Scan for the cell matching the given text and deliver its [X, Y] coordinate at center. 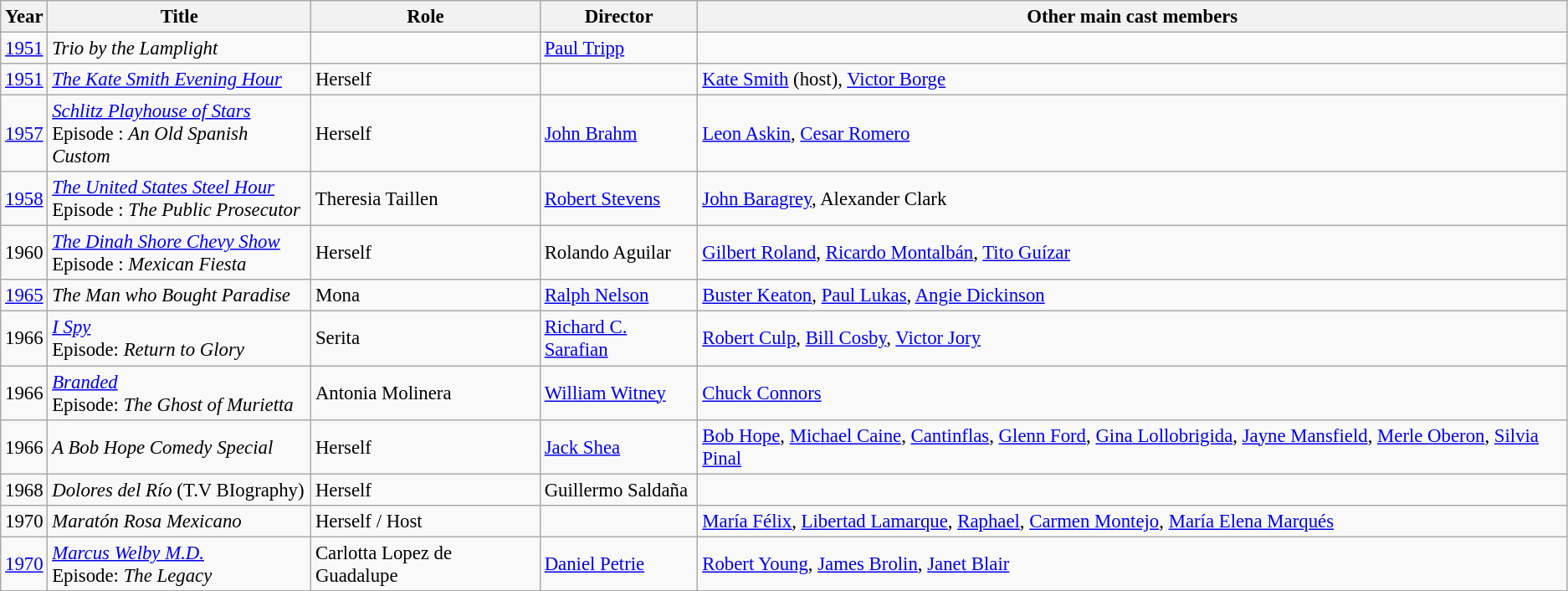
Kate Smith (host), Victor Borge [1132, 80]
Maratón Rosa Mexicano [179, 521]
Dolores del Río (T.V BIography) [179, 490]
Other main cast members [1132, 17]
1958 [24, 199]
Year [24, 17]
1957 [24, 134]
Robert Stevens [619, 199]
Antonia Molinera [426, 393]
Bob Hope, Michael Caine, Cantinflas, Glenn Ford, Gina Lollobrigida, Jayne Mansfield, Merle Oberon, Silvia Pinal [1132, 447]
Carlotta Lopez de Guadalupe [426, 564]
The Man who Bought Paradise [179, 295]
Title [179, 17]
Role [426, 17]
Serita [426, 338]
Robert Young, James Brolin, Janet Blair [1132, 564]
William Witney [619, 393]
Richard C. Sarafian [619, 338]
María Félix, Libertad Lamarque, Raphael, Carmen Montejo, María Elena Marqués [1132, 521]
Jack Shea [619, 447]
Director [619, 17]
Daniel Petrie [619, 564]
Robert Culp, Bill Cosby, Victor Jory [1132, 338]
I Spy Episode: Return to Glory [179, 338]
John Brahm [619, 134]
The Kate Smith Evening Hour [179, 80]
Paul Tripp [619, 49]
Gilbert Roland, Ricardo Montalbán, Tito Guízar [1132, 253]
Guillermo Saldaña [619, 490]
Mona [426, 295]
Buster Keaton, Paul Lukas, Angie Dickinson [1132, 295]
The United States Steel HourEpisode : The Public Prosecutor [179, 199]
Rolando Aguilar [619, 253]
Leon Askin, Cesar Romero [1132, 134]
Herself / Host [426, 521]
Marcus Welby M.D. Episode: The Legacy [179, 564]
1960 [24, 253]
John Baragrey, Alexander Clark [1132, 199]
Schlitz Playhouse of StarsEpisode : An Old Spanish Custom [179, 134]
BrandedEpisode: The Ghost of Murietta [179, 393]
A Bob Hope Comedy Special [179, 447]
1968 [24, 490]
The Dinah Shore Chevy ShowEpisode : Mexican Fiesta [179, 253]
Ralph Nelson [619, 295]
Theresia Taillen [426, 199]
1965 [24, 295]
Trio by the Lamplight [179, 49]
Chuck Connors [1132, 393]
